Locate the cell with the specified text and output its (x, y) center coordinate. 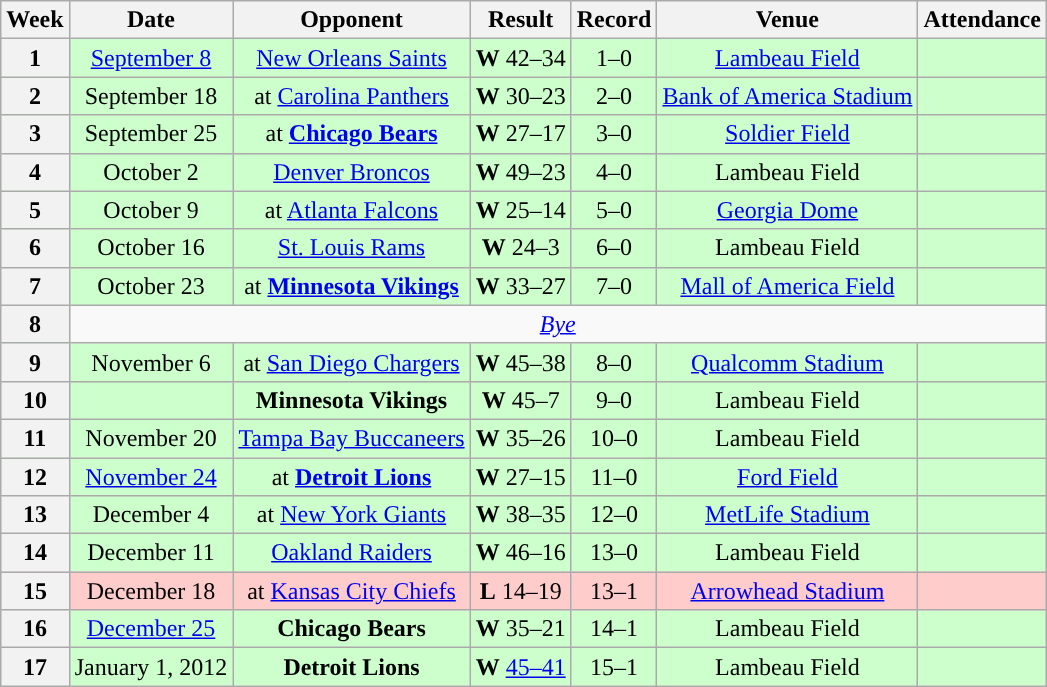
at Kansas City Chiefs (352, 591)
September 25 (151, 134)
4–0 (614, 172)
October 16 (151, 248)
at New York Giants (352, 515)
September 8 (151, 58)
W 45–38 (520, 362)
October 2 (151, 172)
New Orleans Saints (352, 58)
at Carolina Panthers (352, 96)
W 35–26 (520, 438)
Chicago Bears (352, 629)
Opponent (352, 20)
13–0 (614, 553)
14 (35, 553)
Result (520, 20)
W 45–41 (520, 667)
L 14–19 (520, 591)
December 11 (151, 553)
October 23 (151, 286)
December 25 (151, 629)
17 (35, 667)
October 9 (151, 210)
8–0 (614, 362)
W 33–27 (520, 286)
10 (35, 400)
1–0 (614, 58)
W 46–16 (520, 553)
5 (35, 210)
Detroit Lions (352, 667)
Venue (788, 20)
13–1 (614, 591)
MetLife Stadium (788, 515)
5–0 (614, 210)
W 25–14 (520, 210)
at San Diego Chargers (352, 362)
2 (35, 96)
at Detroit Lions (352, 477)
Record (614, 20)
at Atlanta Falcons (352, 210)
4 (35, 172)
Denver Broncos (352, 172)
W 45–7 (520, 400)
St. Louis Rams (352, 248)
13 (35, 515)
Arrowhead Stadium (788, 591)
6–0 (614, 248)
at Minnesota Vikings (352, 286)
Soldier Field (788, 134)
Qualcomm Stadium (788, 362)
November 20 (151, 438)
12 (35, 477)
6 (35, 248)
3–0 (614, 134)
7–0 (614, 286)
January 1, 2012 (151, 667)
W 27–15 (520, 477)
December 4 (151, 515)
Mall of America Field (788, 286)
Bye (558, 324)
10–0 (614, 438)
9–0 (614, 400)
Oakland Raiders (352, 553)
9 (35, 362)
Georgia Dome (788, 210)
Week (35, 20)
2–0 (614, 96)
14–1 (614, 629)
W 35–21 (520, 629)
at Chicago Bears (352, 134)
W 27–17 (520, 134)
W 30–23 (520, 96)
12–0 (614, 515)
Date (151, 20)
Minnesota Vikings (352, 400)
December 18 (151, 591)
W 42–34 (520, 58)
7 (35, 286)
November 24 (151, 477)
8 (35, 324)
3 (35, 134)
15 (35, 591)
1 (35, 58)
Ford Field (788, 477)
11 (35, 438)
Attendance (982, 20)
11–0 (614, 477)
Tampa Bay Buccaneers (352, 438)
W 24–3 (520, 248)
November 6 (151, 362)
W 49–23 (520, 172)
September 18 (151, 96)
15–1 (614, 667)
W 38–35 (520, 515)
16 (35, 629)
Bank of America Stadium (788, 96)
